Locate the cell with the specified text and output its (x, y) center coordinate. 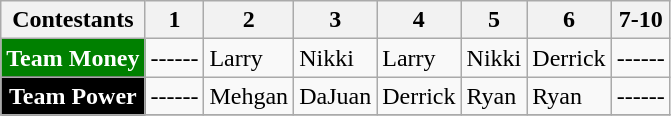
DaJuan (336, 96)
Contestants (73, 20)
3 (336, 20)
2 (249, 20)
4 (419, 20)
Mehgan (249, 96)
6 (569, 20)
1 (174, 20)
Team Money (73, 58)
5 (494, 20)
Team Power (73, 96)
7-10 (640, 20)
